Scan for the cell matching the given text and deliver its [x, y] coordinate at center. 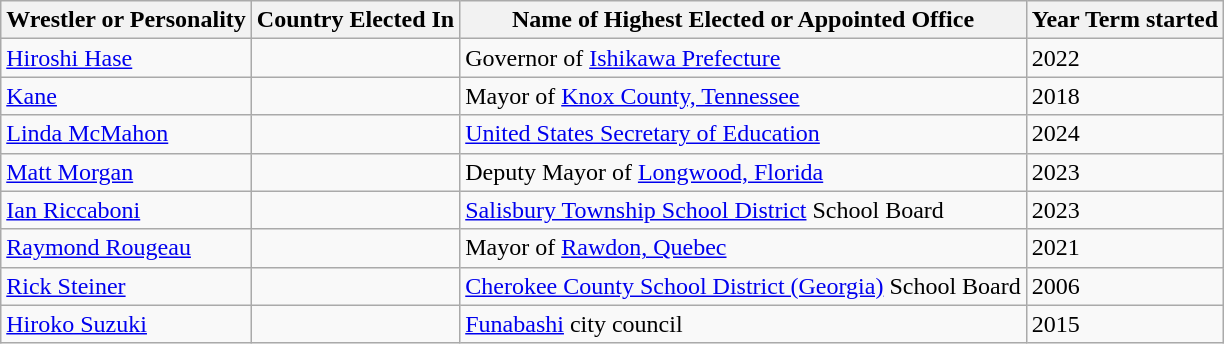
Rick Steiner [126, 286]
Cherokee County School District (Georgia) School Board [744, 286]
Wrestler or Personality [126, 20]
Raymond Rougeau [126, 248]
2015 [1124, 324]
2024 [1124, 134]
2006 [1124, 286]
Mayor of Rawdon, Quebec [744, 248]
Governor of Ishikawa Prefecture [744, 58]
Linda McMahon [126, 134]
2018 [1124, 96]
Funabashi city council [744, 324]
United States Secretary of Education [744, 134]
Hiroshi Hase [126, 58]
Year Term started [1124, 20]
2021 [1124, 248]
Kane [126, 96]
Hiroko Suzuki [126, 324]
2022 [1124, 58]
Matt Morgan [126, 172]
Country Elected In [355, 20]
Ian Riccaboni [126, 210]
Salisbury Township School District School Board [744, 210]
Name of Highest Elected or Appointed Office [744, 20]
Mayor of Knox County, Tennessee [744, 96]
Deputy Mayor of Longwood, Florida [744, 172]
